Find where the given text appears and provide that cell's center as (X, Y) coordinate. 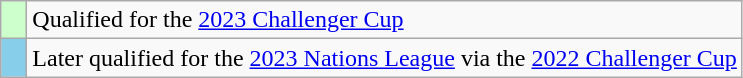
Later qualified for the 2023 Nations League via the 2022 Challenger Cup (385, 58)
Qualified for the 2023 Challenger Cup (385, 20)
